Output the [X, Y] coordinate of the center of the cell containing the given text.  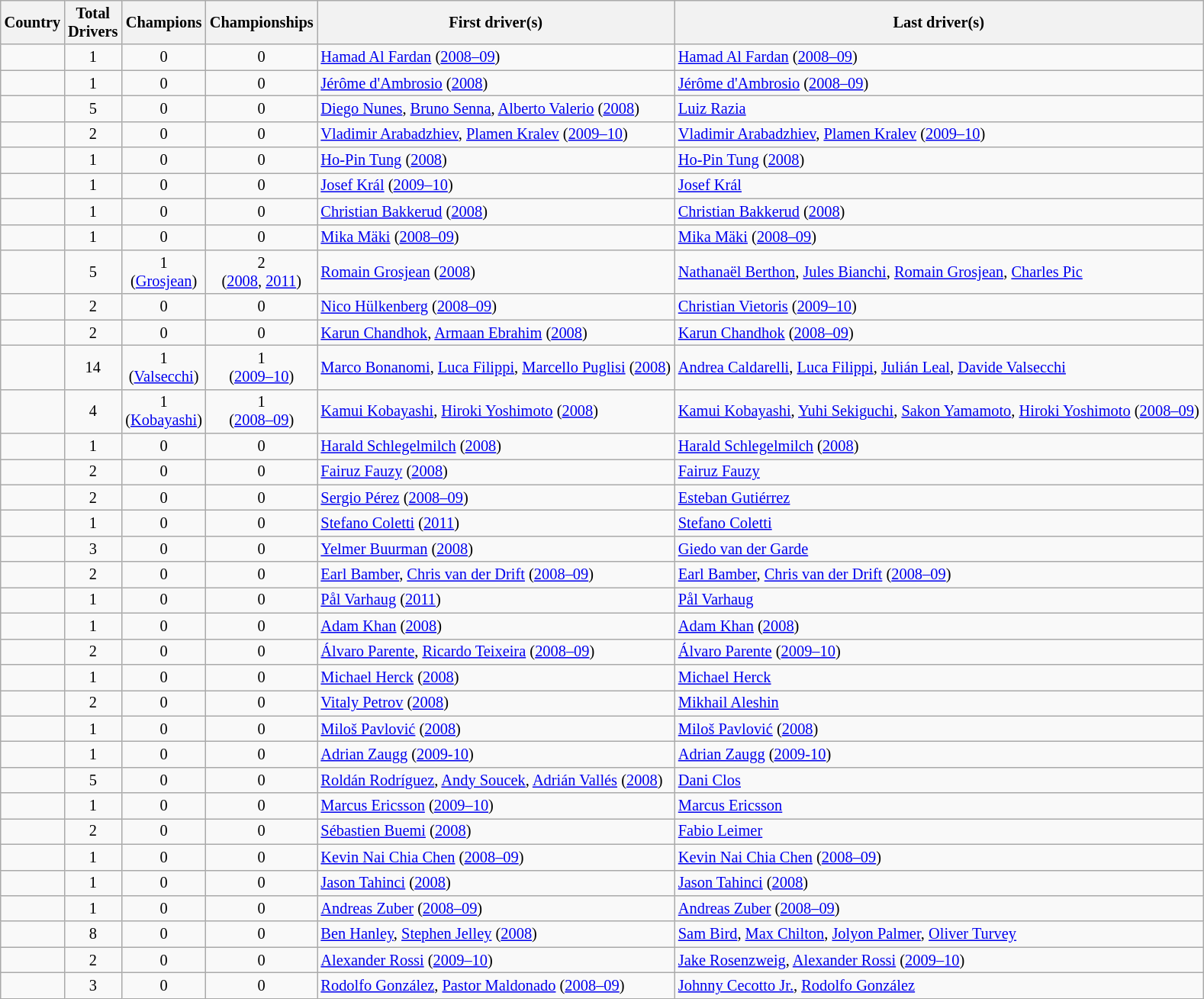
Roldán Rodríguez, Andy Soucek, Adrián Vallés (2008) [496, 780]
Michael Herck [938, 677]
Rodolfo González, Pastor Maldonado (2008–09) [496, 985]
Pål Varhaug [938, 600]
Stefano Coletti [938, 523]
1(2009–10) [262, 367]
1(Kobayashi) [163, 411]
Champions [163, 22]
Sergio Pérez (2008–09) [496, 498]
Josef Král [938, 185]
Marcus Ericsson (2009–10) [496, 806]
Pål Varhaug (2011) [496, 600]
Ben Hanley, Stephen Jelley (2008) [496, 934]
Johnny Cecotto Jr., Rodolfo González [938, 985]
14 [93, 367]
Fairuz Fauzy (2008) [496, 472]
Jérôme d'Ambrosio (2008) [496, 83]
Mikhail Aleshin [938, 703]
First driver(s) [496, 22]
Andrea Caldarelli, Luca Filippi, Julián Leal, Davide Valsecchi [938, 367]
Jérôme d'Ambrosio (2008–09) [938, 83]
Jake Rosenzweig, Alexander Rossi (2009–10) [938, 960]
8 [93, 934]
Alexander Rossi (2009–10) [496, 960]
Last driver(s) [938, 22]
1(Valsecchi) [163, 367]
Karun Chandhok (2008–09) [938, 333]
TotalDrivers [93, 22]
Nico Hülkenberg (2008–09) [496, 307]
Stefano Coletti (2011) [496, 523]
Christian Vietoris (2009–10) [938, 307]
Yelmer Buurman (2008) [496, 549]
Giedo van der Garde [938, 549]
1(2008–09) [262, 411]
Álvaro Parente (2009–10) [938, 652]
Diego Nunes, Bruno Senna, Alberto Valerio (2008) [496, 108]
Luiz Razia [938, 108]
1(Grosjean) [163, 272]
Kamui Kobayashi, Hiroki Yoshimoto (2008) [496, 411]
Karun Chandhok, Armaan Ebrahim (2008) [496, 333]
Álvaro Parente, Ricardo Teixeira (2008–09) [496, 652]
Romain Grosjean (2008) [496, 272]
Josef Král (2009–10) [496, 185]
Fairuz Fauzy [938, 472]
Country [32, 22]
Sébastien Buemi (2008) [496, 831]
2(2008, 2011) [262, 272]
Championships [262, 22]
Fabio Leimer [938, 831]
Sam Bird, Max Chilton, Jolyon Palmer, Oliver Turvey [938, 934]
Nathanaël Berthon, Jules Bianchi, Romain Grosjean, Charles Pic [938, 272]
Kamui Kobayashi, Yuhi Sekiguchi, Sakon Yamamoto, Hiroki Yoshimoto (2008–09) [938, 411]
Michael Herck (2008) [496, 677]
Esteban Gutiérrez [938, 498]
Vitaly Petrov (2008) [496, 703]
Marco Bonanomi, Luca Filippi, Marcello Puglisi (2008) [496, 367]
Dani Clos [938, 780]
Marcus Ericsson [938, 806]
4 [93, 411]
